Detect which cell encompasses the target text, then output its [x, y] center coordinate. 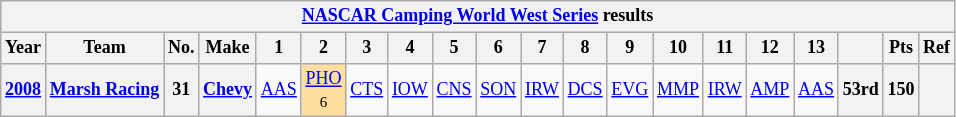
Make [228, 48]
DCS [585, 90]
150 [901, 90]
Pts [901, 48]
4 [410, 48]
7 [542, 48]
SON [498, 90]
11 [724, 48]
Team [104, 48]
CTS [367, 90]
2 [324, 48]
2008 [24, 90]
53rd [860, 90]
No. [182, 48]
5 [454, 48]
1 [278, 48]
Chevy [228, 90]
Marsh Racing [104, 90]
8 [585, 48]
Year [24, 48]
13 [816, 48]
AMP [770, 90]
NASCAR Camping World West Series results [478, 16]
PHO6 [324, 90]
10 [678, 48]
IOW [410, 90]
3 [367, 48]
31 [182, 90]
CNS [454, 90]
EVG [630, 90]
Ref [937, 48]
MMP [678, 90]
9 [630, 48]
6 [498, 48]
12 [770, 48]
